From the cell containing the given text, extract its center point as [x, y] coordinate. 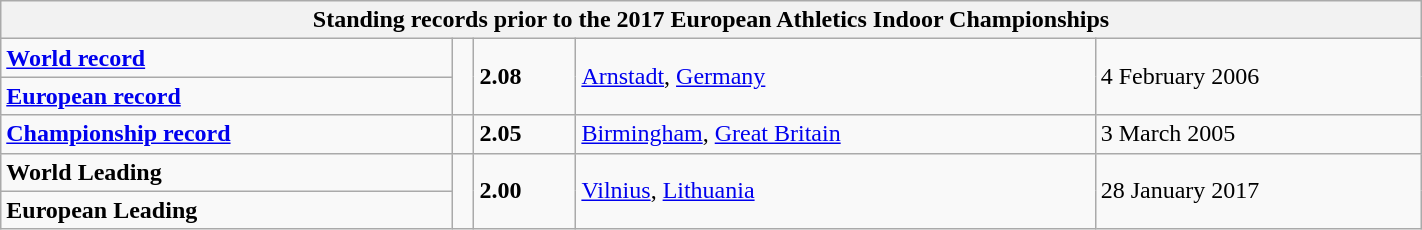
Vilnius, Lithuania [836, 191]
Arnstadt, Germany [836, 77]
European record [227, 96]
Championship record [227, 134]
World record [227, 58]
3 March 2005 [1258, 134]
28 January 2017 [1258, 191]
2.00 [525, 191]
Standing records prior to the 2017 European Athletics Indoor Championships [711, 20]
4 February 2006 [1258, 77]
European Leading [227, 210]
Birmingham, Great Britain [836, 134]
World Leading [227, 172]
2.05 [525, 134]
2.08 [525, 77]
